Detect which cell encompasses the target text, then output its (X, Y) center coordinate. 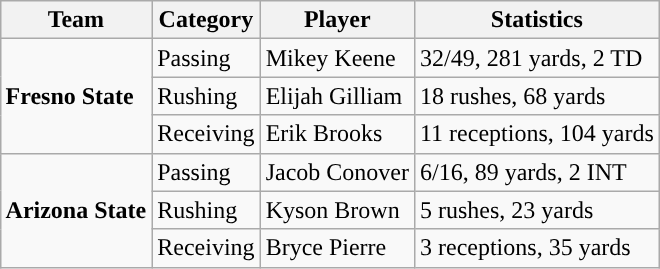
Fresno State (76, 96)
Arizona State (76, 210)
Statistics (536, 20)
5 rushes, 23 yards (536, 210)
Jacob Conover (337, 172)
Kyson Brown (337, 210)
Category (206, 20)
18 rushes, 68 yards (536, 96)
6/16, 89 yards, 2 INT (536, 172)
Team (76, 20)
Mikey Keene (337, 58)
Erik Brooks (337, 134)
3 receptions, 35 yards (536, 248)
11 receptions, 104 yards (536, 134)
Elijah Gilliam (337, 96)
Bryce Pierre (337, 248)
Player (337, 20)
32/49, 281 yards, 2 TD (536, 58)
